Return the [X, Y] coordinate for the center point of the cell that contains the specified text.  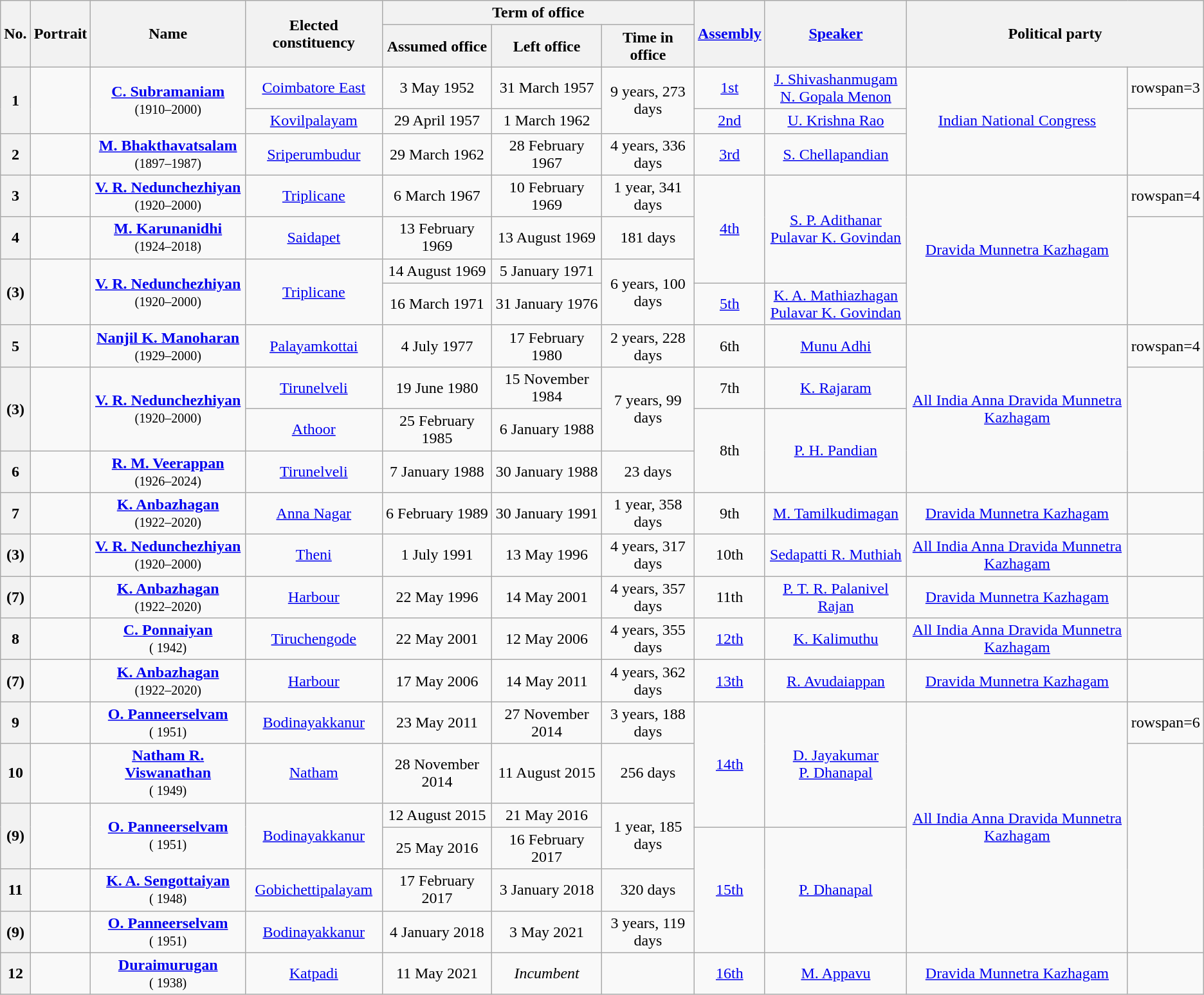
9 [15, 723]
6 [15, 471]
3rd [729, 154]
Name [169, 33]
Theni [314, 556]
14th [729, 764]
14 May 2001 [547, 597]
D. JayakumarP. Dhanapal [835, 764]
7 January 1988 [437, 471]
256 days [648, 773]
14 August 1969 [437, 271]
3 [15, 196]
Assumed office [437, 46]
4 years, 357 days [648, 597]
4 [15, 238]
P. Dhanapal [835, 890]
12 [15, 974]
U. Krishna Rao [835, 121]
Natham R. Viswanathan( 1949) [169, 773]
22 May 2001 [437, 639]
rowspan=6 [1165, 723]
Nanjil K. Manoharan(1929–2000) [169, 346]
Indian National Congress [1017, 121]
17 February 2017 [437, 890]
3 May 1952 [437, 87]
K. Rajaram [835, 387]
29 March 1962 [437, 154]
31 January 1976 [547, 304]
9 years, 273 days [648, 100]
31 March 1957 [547, 87]
1 July 1991 [437, 556]
16th [729, 974]
19 June 1980 [437, 387]
6 March 1967 [437, 196]
25 May 2016 [437, 848]
2nd [729, 121]
rowspan=3 [1165, 87]
22 May 1996 [437, 597]
Assembly [729, 33]
K. A. Sengottaiyan( 1948) [169, 890]
1 March 1962 [547, 121]
S. Chellapandian [835, 154]
4 years, 317 days [648, 556]
3 May 2021 [547, 931]
12 August 2015 [437, 815]
Tiruchengode [314, 639]
15th [729, 890]
30 January 1991 [547, 513]
5th [729, 304]
4 years, 362 days [648, 680]
Katpadi [314, 974]
8th [729, 450]
Athoor [314, 430]
R. M. Veerappan(1926–2024) [169, 471]
4 years, 336 days [648, 154]
15 November 1984 [547, 387]
Gobichettipalayam [314, 890]
13 February 1969 [437, 238]
11 May 2021 [437, 974]
11 August 2015 [547, 773]
4 July 1977 [437, 346]
10 February 1969 [547, 196]
Coimbatore East [314, 87]
Duraimurugan( 1938) [169, 974]
P. H. Pandian [835, 450]
9th [729, 513]
Portrait [60, 33]
7 [15, 513]
R. Avudaiappan [835, 680]
21 May 2016 [547, 815]
17 February 1980 [547, 346]
23 May 2011 [437, 723]
3 years, 119 days [648, 931]
Left office [547, 46]
Speaker [835, 33]
Sedapatti R. Muthiah [835, 556]
16 March 1971 [437, 304]
29 April 1957 [437, 121]
Anna Nagar [314, 513]
P. T. R. Palanivel Rajan [835, 597]
Palayamkottai [314, 346]
Sriperumbudur [314, 154]
181 days [648, 238]
M. Appavu [835, 974]
Kovilpalayam [314, 121]
12th [729, 639]
Time in office [648, 46]
1 year, 358 days [648, 513]
M. Karunanidhi(1924–2018) [169, 238]
K. Kalimuthu [835, 639]
Incumbent [547, 974]
6 years, 100 days [648, 292]
No. [15, 33]
5 [15, 346]
1 [15, 100]
7 years, 99 days [648, 408]
6th [729, 346]
30 January 1988 [547, 471]
17 May 2006 [437, 680]
11 [15, 890]
1 year, 185 days [648, 836]
8 [15, 639]
4 January 2018 [437, 931]
J. ShivashanmugamN. Gopala Menon [835, 87]
27 November 2014 [547, 723]
2 [15, 154]
4 years, 355 days [648, 639]
M. Tamilkudimagan [835, 513]
C. Subramaniam(1910–2000) [169, 100]
Munu Adhi [835, 346]
320 days [648, 890]
25 February 1985 [437, 430]
Term of office [538, 13]
13 August 1969 [547, 238]
3 January 2018 [547, 890]
C. Ponnaiyan( 1942) [169, 639]
13th [729, 680]
6 January 1988 [547, 430]
10th [729, 556]
Saidapet [314, 238]
1st [729, 87]
28 November 2014 [437, 773]
Natham [314, 773]
K. A. MathiazhaganPulavar K. Govindan [835, 304]
S. P. AdithanarPulavar K. Govindan [835, 229]
6 February 1989 [437, 513]
Political party [1055, 33]
2 years, 228 days [648, 346]
16 February 2017 [547, 848]
3 years, 188 days [648, 723]
11th [729, 597]
23 days [648, 471]
14 May 2011 [547, 680]
12 May 2006 [547, 639]
4th [729, 229]
1 year, 341 days [648, 196]
5 January 1971 [547, 271]
7th [729, 387]
Elected constituency [314, 33]
28 February 1967 [547, 154]
13 May 1996 [547, 556]
M. Bhakthavatsalam(1897–1987) [169, 154]
10 [15, 773]
